Search for the cell housing the specified text and yield its [X, Y] center coordinate. 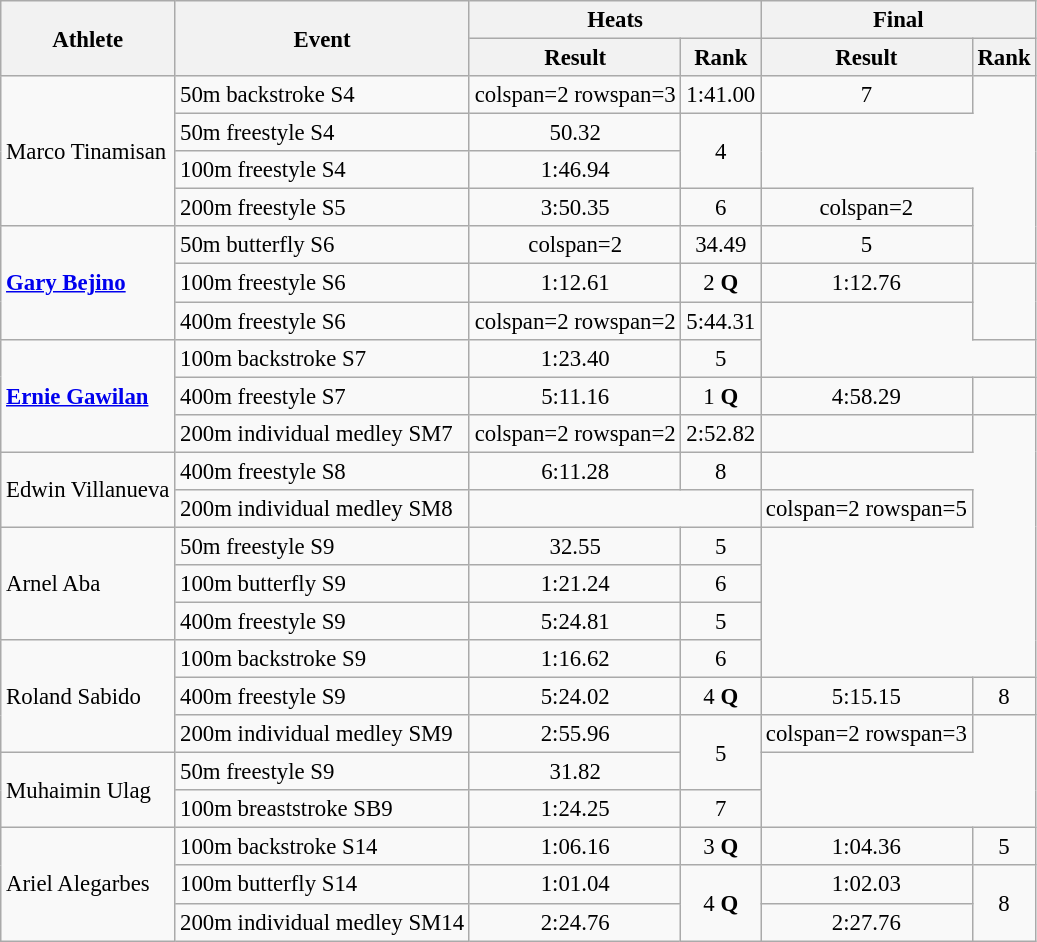
Arnel Aba [88, 584]
50.32 [575, 133]
100m butterfly S14 [322, 885]
colspan=2 rowspan=5 [867, 509]
Event [322, 38]
5:24.81 [575, 621]
5:44.31 [721, 321]
1:16.62 [575, 659]
200m individual medley SM14 [322, 922]
3 Q [721, 847]
2 Q [721, 283]
1:12.76 [867, 283]
1:01.04 [575, 885]
1 Q [721, 396]
1:46.94 [575, 170]
100m breaststroke SB9 [322, 809]
200m individual medley SM8 [322, 509]
400m freestyle S8 [322, 471]
34.49 [721, 245]
400m freestyle S6 [322, 321]
2:27.76 [867, 922]
200m individual medley SM9 [322, 734]
Roland Sabido [88, 696]
200m freestyle S5 [322, 208]
5:24.02 [575, 697]
2:55.96 [575, 734]
100m backstroke S7 [322, 358]
1:23.40 [575, 358]
Heats [614, 20]
50m freestyle S4 [322, 133]
Final [898, 20]
Marco Tinamisan [88, 151]
1:12.61 [575, 283]
50m butterfly S6 [322, 245]
Gary Bejino [88, 282]
Ernie Gawilan [88, 396]
1:24.25 [575, 809]
31.82 [575, 772]
50m backstroke S4 [322, 95]
6:11.28 [575, 471]
1:02.03 [867, 885]
100m freestyle S4 [322, 170]
2:24.76 [575, 922]
4 [721, 152]
5:11.16 [575, 396]
Edwin Villanueva [88, 490]
1:04.36 [867, 847]
100m butterfly S9 [322, 584]
1:41.00 [721, 95]
Muhaimin Ulag [88, 790]
2:52.82 [721, 433]
100m backstroke S9 [322, 659]
100m freestyle S6 [322, 283]
3:50.35 [575, 208]
5:15.15 [867, 697]
4:58.29 [867, 396]
200m individual medley SM7 [322, 433]
400m freestyle S7 [322, 396]
100m backstroke S14 [322, 847]
32.55 [575, 546]
1:06.16 [575, 847]
1:21.24 [575, 584]
Ariel Alegarbes [88, 884]
Athlete [88, 38]
